Output the [X, Y] coordinate of the center of the cell containing the given text.  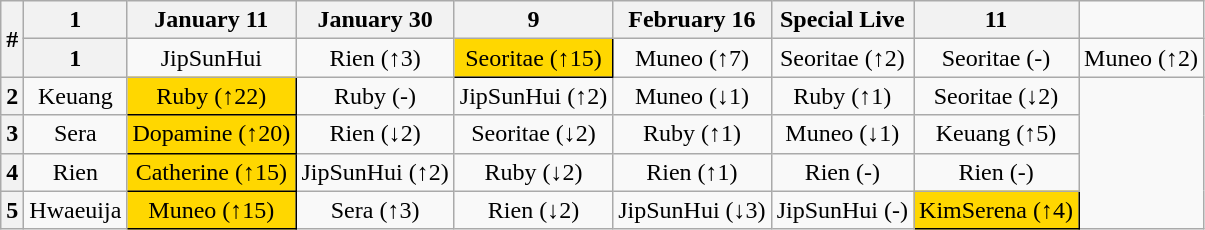
9 [533, 20]
Muneo (↑7) [692, 58]
JipSunHui (↓3) [692, 210]
# [12, 39]
Ruby (↓2) [533, 172]
Hwaeuija [76, 210]
Rien (↑3) [375, 58]
Seoritae (↑2) [842, 58]
Rien (↑1) [692, 172]
Sera [76, 134]
Dopamine (↑20) [212, 134]
3 [12, 134]
KimSerena (↑4) [996, 210]
Keuang [76, 96]
Seoritae (-) [996, 58]
Ruby (↑22) [212, 96]
January 30 [375, 20]
Ruby (-) [375, 96]
2 [12, 96]
11 [996, 20]
Sera (↑3) [375, 210]
Special Live [842, 20]
JipSunHui (-) [842, 210]
Muneo (↑2) [1142, 58]
JipSunHui [212, 58]
January 11 [212, 20]
4 [12, 172]
Catherine (↑15) [212, 172]
February 16 [692, 20]
5 [12, 210]
Muneo (↑15) [212, 210]
Keuang (↑5) [996, 134]
Seoritae (↑15) [533, 58]
Rien [76, 172]
